Capture the cell that displays the provided text and extract its [x, y] central coordinate. 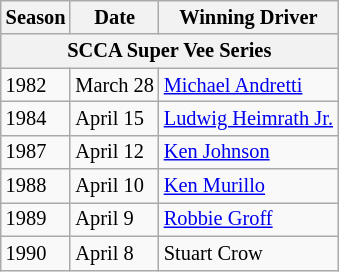
SCCA Super Vee Series [170, 51]
Stuart Crow [248, 253]
April 8 [114, 253]
Ken Johnson [248, 152]
1989 [36, 219]
Ken Murillo [248, 186]
April 9 [114, 219]
1990 [36, 253]
Robbie Groff [248, 219]
March 28 [114, 85]
April 12 [114, 152]
Ludwig Heimrath Jr. [248, 118]
Winning Driver [248, 17]
1988 [36, 186]
1982 [36, 85]
1984 [36, 118]
April 10 [114, 186]
1987 [36, 152]
Michael Andretti [248, 85]
Date [114, 17]
Season [36, 17]
April 15 [114, 118]
